Scan for the cell matching the given text and deliver its (x, y) coordinate at center. 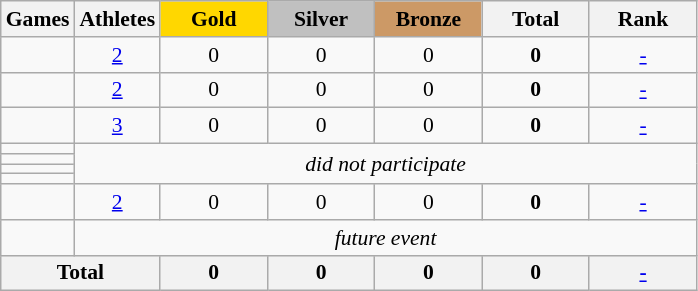
Silver (320, 19)
Games (38, 19)
Rank (642, 19)
future event (385, 238)
did not participate (385, 164)
3 (117, 126)
Bronze (428, 19)
Athletes (117, 19)
Gold (214, 19)
